Pinpoint the cell where the given text exists, returning its (X, Y) midpoint coordinate. 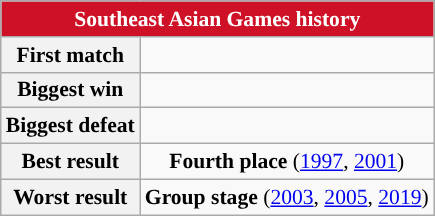
Biggest win (70, 90)
Worst result (70, 197)
Biggest defeat (70, 126)
First match (70, 55)
Fourth place (1997, 2001) (287, 162)
Best result (70, 162)
Group stage (2003, 2005, 2019) (287, 197)
Southeast Asian Games history (218, 19)
